Scan for the cell matching the given text and deliver its (X, Y) coordinate at center. 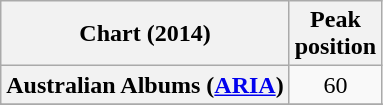
Peakposition (335, 34)
60 (335, 85)
Australian Albums (ARIA) (145, 85)
Chart (2014) (145, 34)
